Identify which cell holds the provided text, then report its (X, Y) central coordinate. 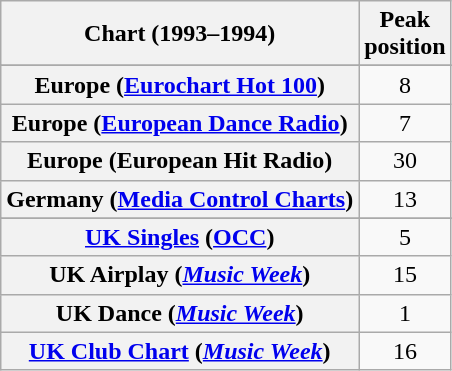
15 (405, 275)
5 (405, 237)
16 (405, 351)
Europe (Eurochart Hot 100) (180, 85)
7 (405, 123)
UK Dance (Music Week) (180, 313)
8 (405, 85)
Germany (Media Control Charts) (180, 199)
UK Airplay (Music Week) (180, 275)
UK Singles (OCC) (180, 237)
30 (405, 161)
1 (405, 313)
UK Club Chart (Music Week) (180, 351)
Peakposition (405, 34)
Chart (1993–1994) (180, 34)
Europe (European Dance Radio) (180, 123)
13 (405, 199)
Europe (European Hit Radio) (180, 161)
